Pinpoint the cell where the given text exists, returning its [x, y] midpoint coordinate. 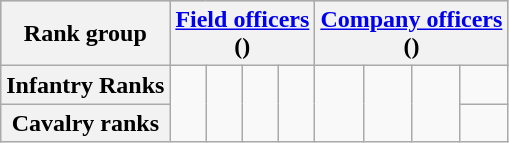
Company officers() [412, 34]
Field officers() [242, 34]
Cavalry ranks [86, 123]
Rank group [86, 34]
Infantry Ranks [86, 85]
